Locate the cell with the specified text and output its (x, y) center coordinate. 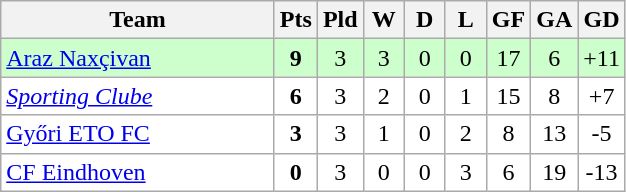
9 (296, 58)
GD (602, 20)
19 (554, 172)
15 (508, 96)
17 (508, 58)
D (424, 20)
Sporting Clube (138, 96)
L (466, 20)
-13 (602, 172)
CF Eindhoven (138, 172)
+7 (602, 96)
Győri ETO FC (138, 134)
Araz Naxçivan (138, 58)
W (384, 20)
GA (554, 20)
+11 (602, 58)
GF (508, 20)
Pts (296, 20)
13 (554, 134)
Pld (340, 20)
-5 (602, 134)
Team (138, 20)
